Return [X, Y] of the center of cell containing provided text 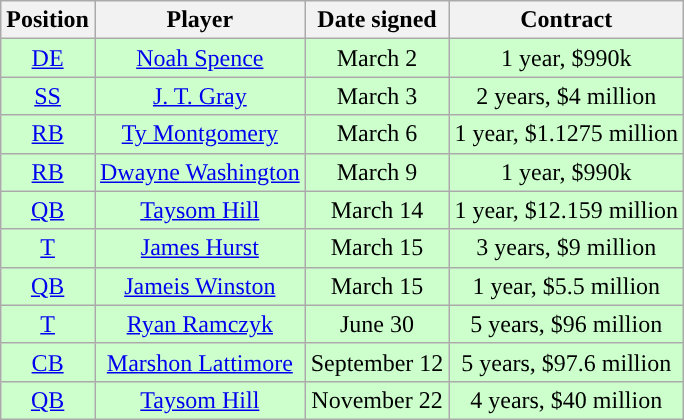
1 year, $12.159 million [566, 210]
4 years, $40 million [566, 400]
Player [200, 20]
DE [48, 58]
3 years, $9 million [566, 248]
SS [48, 96]
Date signed [377, 20]
Noah Spence [200, 58]
September 12 [377, 362]
March 9 [377, 172]
March 6 [377, 134]
March 3 [377, 96]
March 2 [377, 58]
1 year, $1.1275 million [566, 134]
Dwayne Washington [200, 172]
1 year, $5.5 million [566, 286]
James Hurst [200, 248]
CB [48, 362]
5 years, $96 million [566, 324]
Ty Montgomery [200, 134]
March 14 [377, 210]
November 22 [377, 400]
5 years, $97.6 million [566, 362]
June 30 [377, 324]
Jameis Winston [200, 286]
Contract [566, 20]
Ryan Ramczyk [200, 324]
Position [48, 20]
Marshon Lattimore [200, 362]
2 years, $4 million [566, 96]
J. T. Gray [200, 96]
